Provide the (x, y) coordinate of the cell's center where the given text is located.  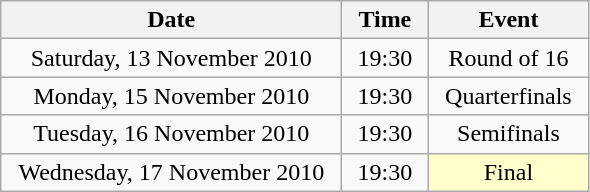
Round of 16 (508, 58)
Date (172, 20)
Tuesday, 16 November 2010 (172, 134)
Wednesday, 17 November 2010 (172, 172)
Semifinals (508, 134)
Quarterfinals (508, 96)
Event (508, 20)
Monday, 15 November 2010 (172, 96)
Saturday, 13 November 2010 (172, 58)
Final (508, 172)
Time (385, 20)
